Determine the (X, Y) coordinate at the center of the cell enclosing the given text.  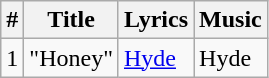
"Honey" (72, 58)
Music (231, 20)
1 (12, 58)
# (12, 20)
Title (72, 20)
Lyrics (156, 20)
